Provide the (x, y) coordinate of the cell's center where the given text is located.  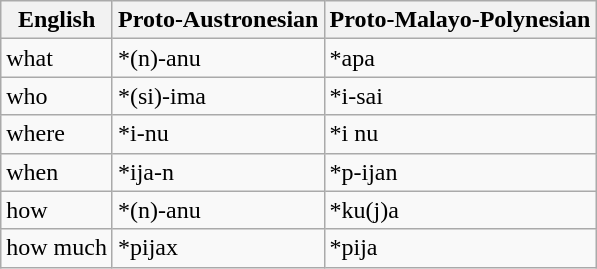
how (57, 210)
when (57, 172)
Proto-Malayo-Polynesian (460, 20)
*ija-n (218, 172)
*pija (460, 248)
who (57, 96)
Proto-Austronesian (218, 20)
English (57, 20)
*ku(j)a (460, 210)
*i-nu (218, 134)
how much (57, 248)
*i-sai (460, 96)
*apa (460, 58)
what (57, 58)
*i nu (460, 134)
*p-ijan (460, 172)
where (57, 134)
*pijax (218, 248)
*(si)-ima (218, 96)
